Output the (x, y) coordinate of the center of the cell containing the given text.  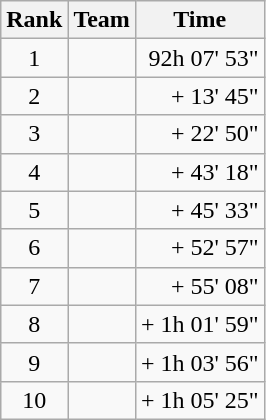
92h 07' 53" (200, 58)
7 (34, 286)
4 (34, 172)
6 (34, 248)
+ 13' 45" (200, 96)
+ 45' 33" (200, 210)
+ 1h 03' 56" (200, 362)
Team (102, 20)
8 (34, 324)
+ 52' 57" (200, 248)
Time (200, 20)
+ 43' 18" (200, 172)
Rank (34, 20)
+ 1h 01' 59" (200, 324)
+ 1h 05' 25" (200, 400)
3 (34, 134)
2 (34, 96)
+ 55' 08" (200, 286)
9 (34, 362)
5 (34, 210)
+ 22' 50" (200, 134)
10 (34, 400)
1 (34, 58)
